For the text-containing cell, return its midpoint in (x, y) coordinate format. 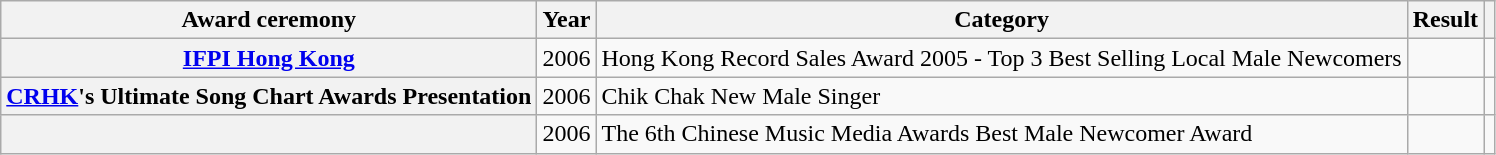
CRHK's Ultimate Song Chart Awards Presentation (269, 96)
The 6th Chinese Music Media Awards Best Male Newcomer Award (1002, 134)
IFPI Hong Kong (269, 58)
Result (1445, 20)
Year (566, 20)
Category (1002, 20)
Chik Chak New Male Singer (1002, 96)
Hong Kong Record Sales Award 2005 - Top 3 Best Selling Local Male Newcomers (1002, 58)
Award ceremony (269, 20)
